For the text-containing cell, return its midpoint in (x, y) coordinate format. 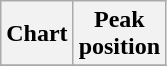
Peakposition (119, 34)
Chart (37, 34)
